Locate the cell with the specified text and output its (x, y) center coordinate. 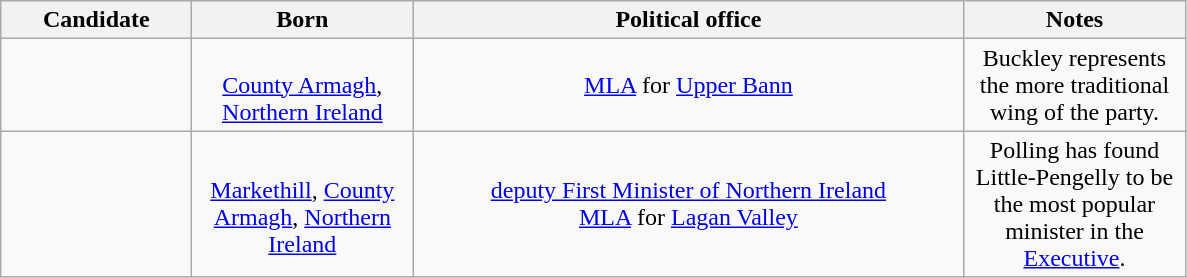
MLA for Upper Bann (688, 85)
Notes (1074, 20)
Buckley represents the more traditional wing of the party. (1074, 85)
Political office (688, 20)
Born (302, 20)
Candidate (96, 20)
County Armagh, Northern Ireland (302, 85)
deputy First Minister of Northern Ireland MLA for Lagan Valley (688, 204)
Polling has found Little-Pengelly to be the most popular minister in the Executive. (1074, 204)
Markethill, County Armagh, Northern Ireland (302, 204)
